Determine the [x, y] coordinate at the center of the cell enclosing the given text.  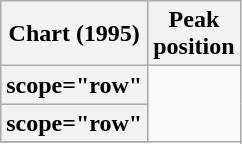
Chart (1995) [74, 34]
Peakposition [194, 34]
